Detect which cell encompasses the target text, then output its [x, y] center coordinate. 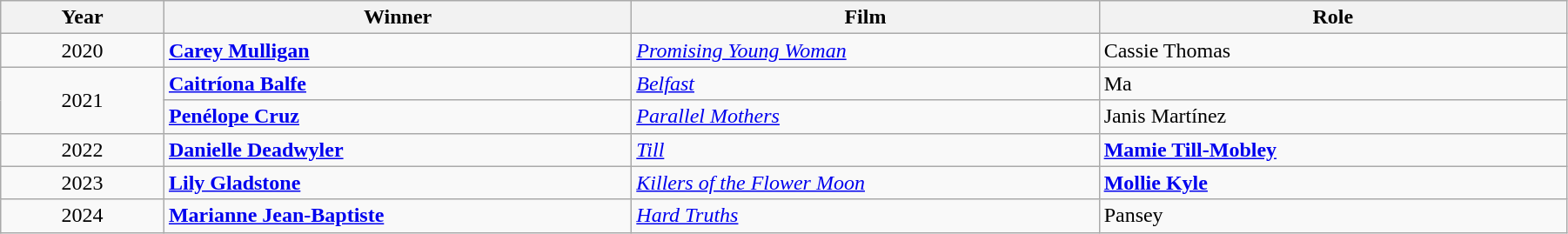
Janis Martínez [1333, 117]
Belfast [865, 84]
Lily Gladstone [397, 183]
2020 [83, 50]
2023 [83, 183]
Cassie Thomas [1333, 50]
Caitríona Balfe [397, 84]
2022 [83, 150]
Carey Mulligan [397, 50]
Mollie Kyle [1333, 183]
Danielle Deadwyler [397, 150]
Till [865, 150]
Penélope Cruz [397, 117]
Role [1333, 17]
Killers of the Flower Moon [865, 183]
2024 [83, 216]
2021 [83, 100]
Promising Young Woman [865, 50]
Winner [397, 17]
Film [865, 17]
Year [83, 17]
Parallel Mothers [865, 117]
Marianne Jean-Baptiste [397, 216]
Hard Truths [865, 216]
Ma [1333, 84]
Pansey [1333, 216]
Mamie Till-Mobley [1333, 150]
